Output the (X, Y) coordinate of the center of the cell containing the given text.  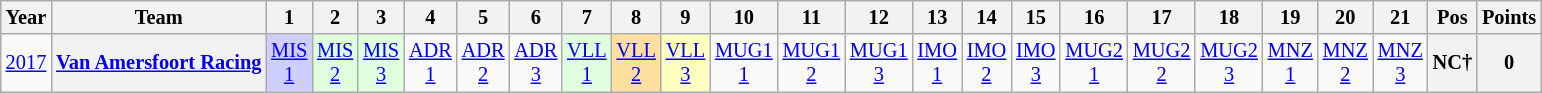
MIS1 (289, 63)
2017 (26, 63)
VLL1 (586, 63)
4 (430, 17)
Team (158, 17)
3 (381, 17)
IMO2 (986, 63)
11 (812, 17)
NC† (1452, 63)
18 (1228, 17)
19 (1290, 17)
21 (1400, 17)
MNZ1 (1290, 63)
MUG11 (744, 63)
MUG21 (1094, 63)
20 (1346, 17)
MIS3 (381, 63)
Year (26, 17)
MUG12 (812, 63)
ADR1 (430, 63)
7 (586, 17)
Points (1509, 17)
13 (936, 17)
MUG23 (1228, 63)
VLL2 (636, 63)
16 (1094, 17)
10 (744, 17)
9 (686, 17)
12 (878, 17)
0 (1509, 63)
1 (289, 17)
VLL3 (686, 63)
15 (1036, 17)
MUG13 (878, 63)
IMO1 (936, 63)
Van Amersfoort Racing (158, 63)
17 (1162, 17)
MNZ2 (1346, 63)
ADR3 (536, 63)
8 (636, 17)
5 (484, 17)
IMO3 (1036, 63)
ADR2 (484, 63)
MNZ3 (1400, 63)
Pos (1452, 17)
2 (335, 17)
14 (986, 17)
6 (536, 17)
MUG22 (1162, 63)
MIS2 (335, 63)
